Output the [X, Y] coordinate of the center of the cell containing the given text.  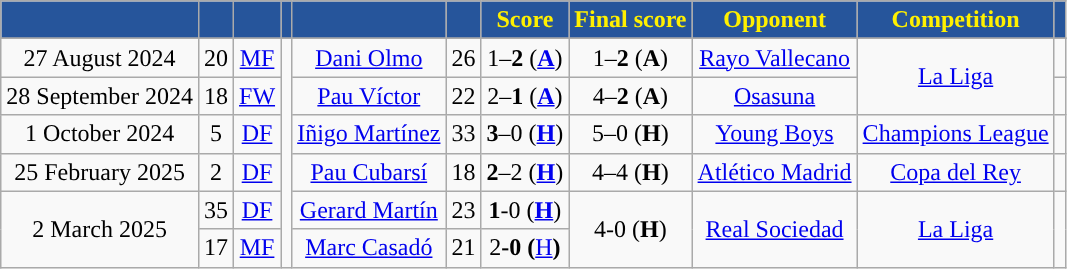
35 [216, 210]
Copa del Rey [956, 172]
27 August 2024 [100, 58]
2-0 (H) [525, 248]
Atlético Madrid [774, 172]
Osasuna [774, 96]
Rayo Vallecano [774, 58]
Marc Casadó [369, 248]
21 [464, 248]
2–2 (H) [525, 172]
Champions League [956, 134]
Young Boys [774, 134]
4–2 (A) [630, 96]
5–0 (H) [630, 134]
4–4 (H) [630, 172]
26 [464, 58]
Pau Víctor [369, 96]
1 October 2024 [100, 134]
17 [216, 248]
20 [216, 58]
25 February 2025 [100, 172]
23 [464, 210]
Dani Olmo [369, 58]
Real Sociedad [774, 229]
4-0 (H) [630, 229]
3–0 (H) [525, 134]
Pau Cubarsí [369, 172]
22 [464, 96]
1-0 (H) [525, 210]
Score [525, 20]
FW [258, 96]
Competition [956, 20]
Opponent [774, 20]
28 September 2024 [100, 96]
2–1 (A) [525, 96]
5 [216, 134]
Gerard Martín [369, 210]
Iñigo Martínez [369, 134]
Final score [630, 20]
2 [216, 172]
2 March 2025 [100, 229]
33 [464, 134]
